Provide the (x, y) coordinate of the cell's center where the given text is located.  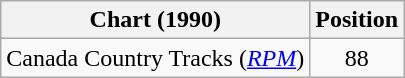
Position (357, 20)
Chart (1990) (156, 20)
88 (357, 58)
Canada Country Tracks (RPM) (156, 58)
